Output the (X, Y) coordinate of the center of the cell containing the given text.  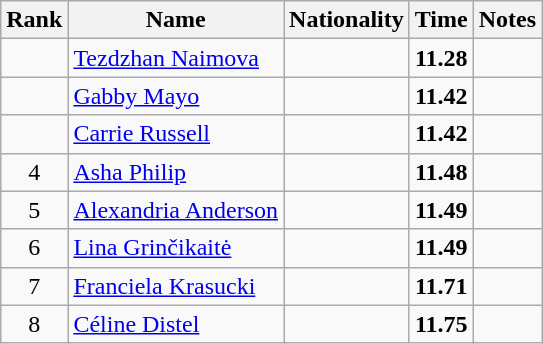
11.75 (441, 324)
4 (34, 172)
8 (34, 324)
11.71 (441, 286)
11.28 (441, 58)
5 (34, 210)
Tezdzhan Naimova (176, 58)
Notes (507, 20)
Gabby Mayo (176, 96)
Asha Philip (176, 172)
Céline Distel (176, 324)
Rank (34, 20)
Lina Grinčikaitė (176, 248)
Nationality (347, 20)
7 (34, 286)
6 (34, 248)
Name (176, 20)
Time (441, 20)
Alexandria Anderson (176, 210)
Carrie Russell (176, 134)
11.48 (441, 172)
Franciela Krasucki (176, 286)
